From the cell containing the given text, extract its center point as (X, Y) coordinate. 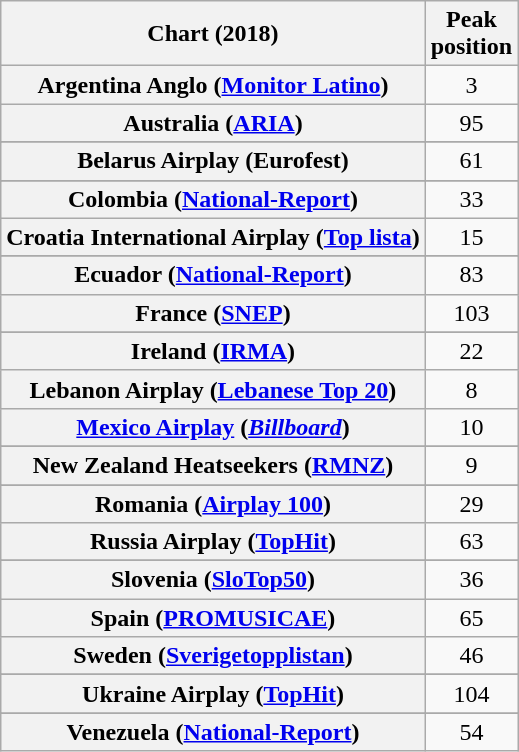
9 (471, 465)
104 (471, 694)
Venezuela (National-Report) (213, 732)
36 (471, 580)
3 (471, 85)
Sweden (Sverigetopplistan) (213, 656)
Peak position (471, 34)
Ecuador (National-Report) (213, 275)
22 (471, 351)
Colombia (National-Report) (213, 199)
83 (471, 275)
Lebanon Airplay (Lebanese Top 20) (213, 389)
8 (471, 389)
10 (471, 427)
Belarus Airplay (Eurofest) (213, 161)
Argentina Anglo (Monitor Latino) (213, 85)
France (SNEP) (213, 313)
46 (471, 656)
15 (471, 237)
Russia Airplay (TopHit) (213, 542)
33 (471, 199)
Ireland (IRMA) (213, 351)
Spain (PROMUSICAE) (213, 618)
Romania (Airplay 100) (213, 503)
103 (471, 313)
Ukraine Airplay (TopHit) (213, 694)
63 (471, 542)
65 (471, 618)
Mexico Airplay (Billboard) (213, 427)
Slovenia (SloTop50) (213, 580)
Australia (ARIA) (213, 123)
95 (471, 123)
Croatia International Airplay (Top lista) (213, 237)
29 (471, 503)
61 (471, 161)
54 (471, 732)
Chart (2018) (213, 34)
New Zealand Heatseekers (RMNZ) (213, 465)
